Find where the given text appears and provide that cell's center as (x, y) coordinate. 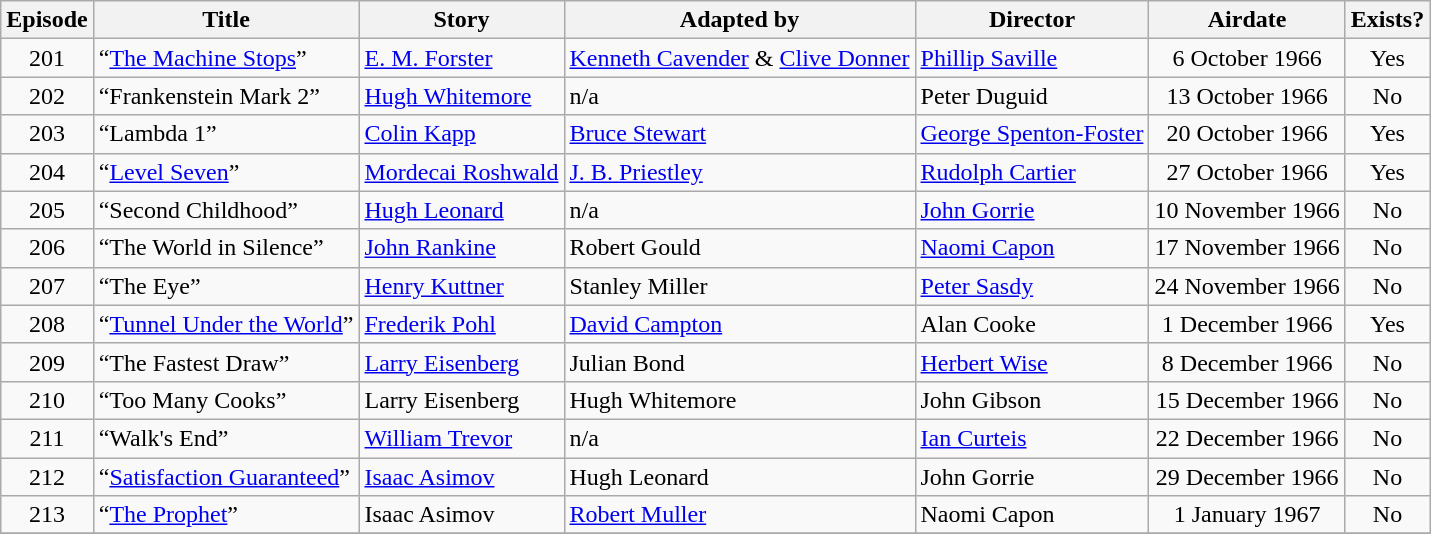
Henry Kuttner (462, 286)
206 (47, 248)
“Frankenstein Mark 2” (226, 96)
212 (47, 477)
22 December 1966 (1247, 438)
John Rankine (462, 248)
George Spenton-Foster (1032, 134)
29 December 1966 (1247, 477)
Story (462, 20)
Stanley Miller (740, 286)
205 (47, 210)
Colin Kapp (462, 134)
213 (47, 515)
Frederik Pohl (462, 324)
13 October 1966 (1247, 96)
Kenneth Cavender & Clive Donner (740, 58)
1 December 1966 (1247, 324)
“The Fastest Draw” (226, 362)
“The Prophet” (226, 515)
“Tunnel Under the World” (226, 324)
Adapted by (740, 20)
J. B. Priestley (740, 172)
Exists? (1387, 20)
6 October 1966 (1247, 58)
Title (226, 20)
Episode (47, 20)
“Lambda 1” (226, 134)
8 December 1966 (1247, 362)
Mordecai Roshwald (462, 172)
“The World in Silence” (226, 248)
15 December 1966 (1247, 400)
209 (47, 362)
Herbert Wise (1032, 362)
“Satisfaction Guaranteed” (226, 477)
24 November 1966 (1247, 286)
“Level Seven” (226, 172)
E. M. Forster (462, 58)
211 (47, 438)
20 October 1966 (1247, 134)
Director (1032, 20)
17 November 1966 (1247, 248)
Rudolph Cartier (1032, 172)
“Walk's End” (226, 438)
“The Machine Stops” (226, 58)
Peter Sasdy (1032, 286)
204 (47, 172)
John Gibson (1032, 400)
208 (47, 324)
10 November 1966 (1247, 210)
Julian Bond (740, 362)
Robert Muller (740, 515)
Robert Gould (740, 248)
201 (47, 58)
27 October 1966 (1247, 172)
“Too Many Cooks” (226, 400)
1 January 1967 (1247, 515)
210 (47, 400)
William Trevor (462, 438)
Bruce Stewart (740, 134)
Airdate (1247, 20)
Peter Duguid (1032, 96)
202 (47, 96)
Phillip Saville (1032, 58)
207 (47, 286)
Alan Cooke (1032, 324)
“Second Childhood” (226, 210)
203 (47, 134)
Ian Curteis (1032, 438)
“The Eye” (226, 286)
David Campton (740, 324)
